From the cell containing the given text, extract its center point as [x, y] coordinate. 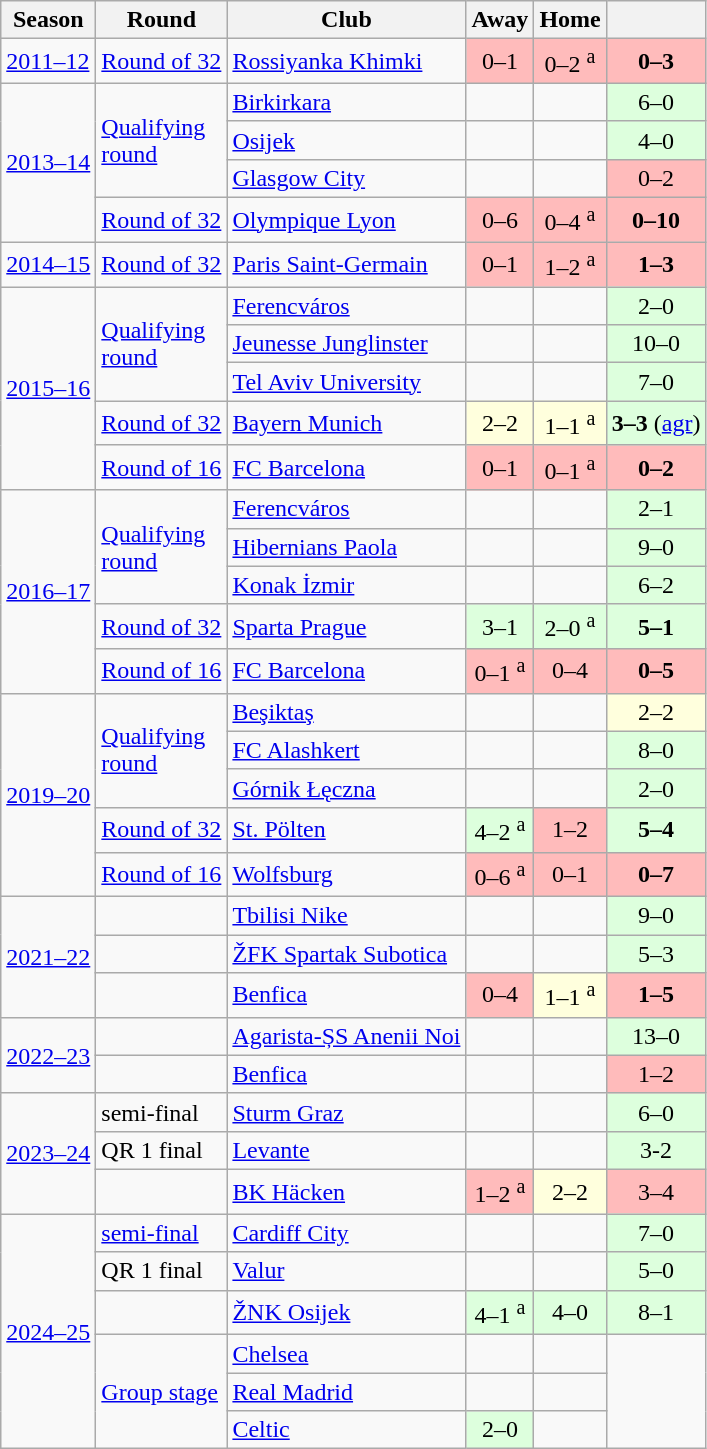
Sparta Prague [346, 626]
0–3 [656, 62]
Group stage [162, 1392]
5–1 [656, 626]
3–4 [656, 1192]
Cardiff City [346, 1233]
Tbilisi Nike [346, 916]
St. Pölten [346, 830]
Season [48, 20]
Club [346, 20]
Chelsea [346, 1354]
Olympique Lyon [346, 220]
Osijek [346, 140]
2019–20 [48, 794]
0–2 a [570, 62]
Paris Saint-Germain [346, 264]
2–1 [656, 509]
Agarista-ȘS Anenii Noi [346, 1036]
3–3 (agr) [656, 424]
Glasgow City [346, 178]
Wolfsburg [346, 874]
0–5 [656, 672]
4–1 a [500, 1312]
0–6 a [500, 874]
0–10 [656, 220]
Rossiyanka Khimki [346, 62]
2–0 a [570, 626]
5–0 [656, 1271]
Konak İzmir [346, 585]
ŽNK Osijek [346, 1312]
1–5 [656, 996]
6–2 [656, 585]
2016–17 [48, 592]
2024–25 [48, 1332]
2022–23 [48, 1055]
Hibernians Paola [346, 547]
3-2 [656, 1150]
2021–22 [48, 958]
Birkirkara [346, 102]
Round [162, 20]
8–0 [656, 750]
Levante [346, 1150]
10–0 [656, 344]
Bayern Munich [346, 424]
2011–12 [48, 62]
13–0 [656, 1036]
Tel Aviv University [346, 382]
2014–15 [48, 264]
2015–16 [48, 388]
3–1 [500, 626]
FC Alashkert [346, 750]
1–3 [656, 264]
2023–24 [48, 1154]
Celtic [346, 1430]
0–7 [656, 874]
5–4 [656, 830]
Beşiktaş [346, 712]
BK Häcken [346, 1192]
2013–14 [48, 162]
ŽFK Spartak Subotica [346, 954]
Jeunesse Junglinster [346, 344]
Górnik Łęczna [346, 788]
4–2 a [500, 830]
Real Madrid [346, 1392]
Sturm Graz [346, 1112]
Valur [346, 1271]
8–1 [656, 1312]
0–6 [500, 220]
Away [500, 20]
0–4 a [570, 220]
Home [570, 20]
5–3 [656, 954]
